Capture the cell that displays the provided text and extract its (X, Y) central coordinate. 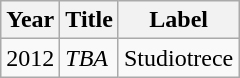
Title (90, 20)
Studiotrece (178, 58)
2012 (30, 58)
Year (30, 20)
TBA (90, 58)
Label (178, 20)
